Return [X, Y] of the center of cell containing provided text 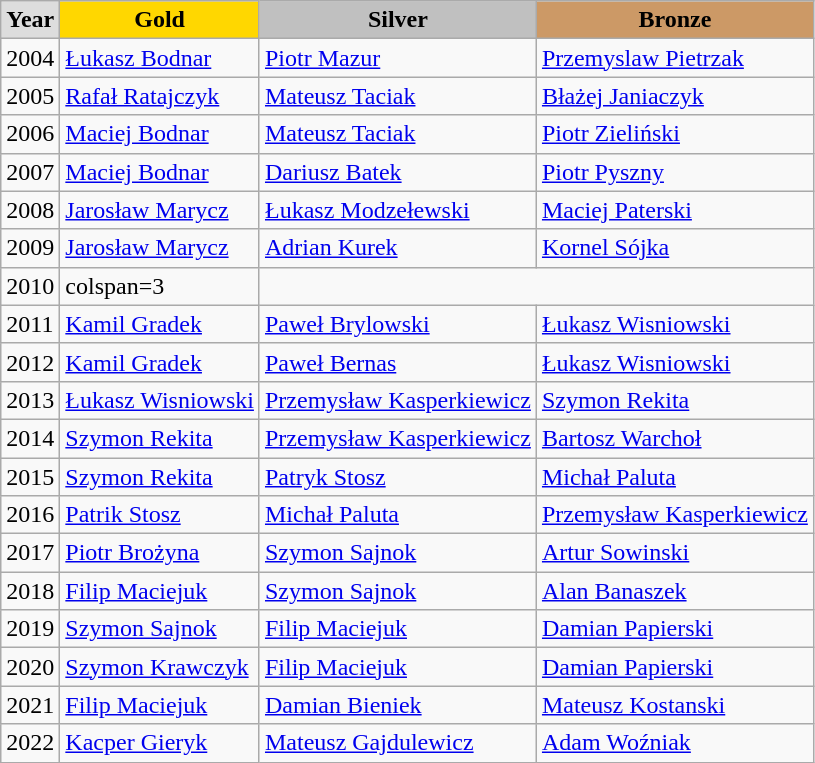
Piotr Brożyna [160, 553]
2007 [30, 172]
Alan Banaszek [674, 591]
2010 [30, 286]
Mateusz Kostanski [674, 705]
2005 [30, 96]
2015 [30, 477]
Łukasz Bodnar [160, 58]
2004 [30, 58]
Piotr Mazur [398, 58]
Gold [160, 20]
2013 [30, 400]
2008 [30, 210]
2019 [30, 629]
Mateusz Gajdulewicz [398, 743]
Silver [398, 20]
2011 [30, 324]
Patrik Stosz [160, 515]
Year [30, 20]
2021 [30, 705]
Piotr Zieliński [674, 134]
Bartosz Warchoł [674, 438]
colspan=3 [160, 286]
Rafał Ratajczyk [160, 96]
Kacper Gieryk [160, 743]
Damian Bieniek [398, 705]
2017 [30, 553]
Przemyslaw Pietrzak [674, 58]
2012 [30, 362]
Dariusz Batek [398, 172]
2016 [30, 515]
2009 [30, 248]
Paweł Brylowski [398, 324]
Błażej Janiaczyk [674, 96]
Szymon Krawczyk [160, 667]
Maciej Paterski [674, 210]
Patryk Stosz [398, 477]
2020 [30, 667]
Artur Sowinski [674, 553]
Piotr Pyszny [674, 172]
2022 [30, 743]
2014 [30, 438]
2006 [30, 134]
Adrian Kurek [398, 248]
2018 [30, 591]
Łukasz Modzełewski [398, 210]
Paweł Bernas [398, 362]
Kornel Sójka [674, 248]
Adam Woźniak [674, 743]
Bronze [674, 20]
